Identify which cell holds the provided text, then report its (x, y) central coordinate. 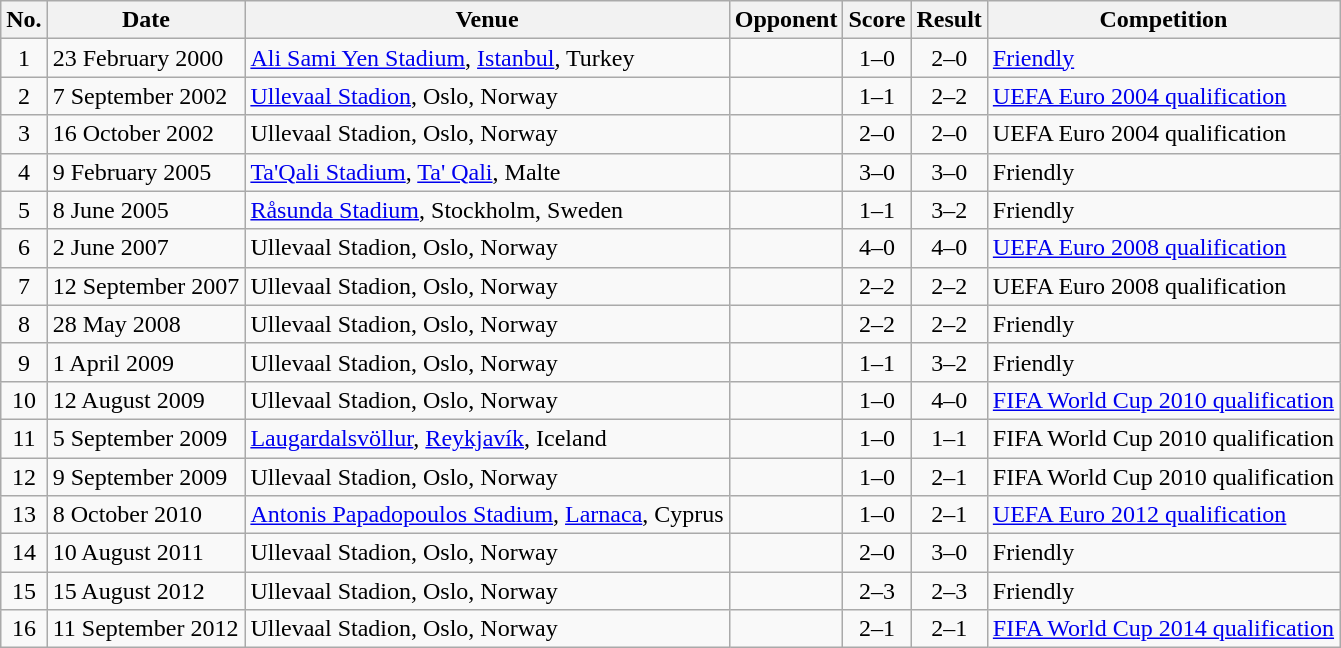
Ta'Qali Stadium, Ta' Qali, Malte (487, 172)
10 (24, 400)
9 September 2009 (146, 477)
15 (24, 591)
Competition (1163, 20)
23 February 2000 (146, 58)
3 (24, 134)
2 June 2007 (146, 248)
10 August 2011 (146, 553)
14 (24, 553)
FIFA World Cup 2014 qualification (1163, 629)
1 April 2009 (146, 362)
9 February 2005 (146, 172)
11 (24, 438)
13 (24, 515)
Result (949, 20)
Råsunda Stadium, Stockholm, Sweden (487, 210)
2 (24, 96)
12 (24, 477)
8 June 2005 (146, 210)
Ali Sami Yen Stadium, Istanbul, Turkey (487, 58)
11 September 2012 (146, 629)
16 (24, 629)
8 (24, 324)
Venue (487, 20)
5 (24, 210)
Antonis Papadopoulos Stadium, Larnaca, Cyprus (487, 515)
6 (24, 248)
9 (24, 362)
7 September 2002 (146, 96)
No. (24, 20)
7 (24, 286)
1 (24, 58)
5 September 2009 (146, 438)
16 October 2002 (146, 134)
4 (24, 172)
28 May 2008 (146, 324)
8 October 2010 (146, 515)
UEFA Euro 2012 qualification (1163, 515)
12 August 2009 (146, 400)
Date (146, 20)
12 September 2007 (146, 286)
15 August 2012 (146, 591)
Score (877, 20)
Opponent (786, 20)
Laugardalsvöllur, Reykjavík, Iceland (487, 438)
